Detect which cell encompasses the target text, then output its [x, y] center coordinate. 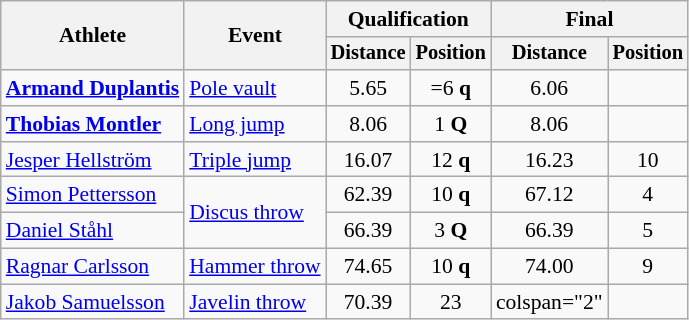
3 Q [451, 231]
=6 q [451, 88]
Ragnar Carlsson [92, 267]
74.65 [368, 267]
16.23 [550, 160]
Discus throw [254, 212]
Event [254, 36]
Pole vault [254, 88]
5 [648, 231]
16.07 [368, 160]
Hammer throw [254, 267]
Qualification [408, 19]
Jakob Samuelsson [92, 302]
Armand Duplantis [92, 88]
5.65 [368, 88]
Javelin throw [254, 302]
12 q [451, 160]
Jesper Hellström [92, 160]
colspan="2" [550, 302]
Athlete [92, 36]
Simon Pettersson [92, 195]
1 Q [451, 124]
23 [451, 302]
Final [590, 19]
6.06 [550, 88]
4 [648, 195]
70.39 [368, 302]
10 [648, 160]
Long jump [254, 124]
Daniel Ståhl [92, 231]
Thobias Montler [92, 124]
9 [648, 267]
74.00 [550, 267]
62.39 [368, 195]
Triple jump [254, 160]
67.12 [550, 195]
